Pinpoint the cell where the given text exists, returning its (x, y) midpoint coordinate. 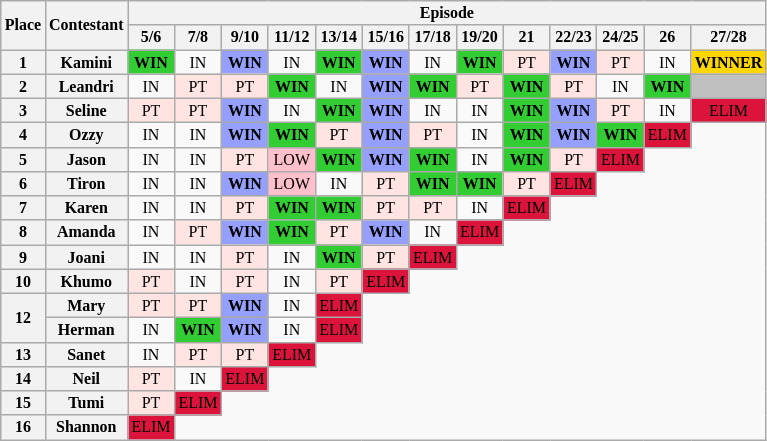
17/18 (432, 37)
24/25 (620, 37)
Seline (86, 110)
Kamini (86, 61)
15 (23, 402)
14 (23, 378)
Neil (86, 378)
Shannon (86, 427)
Khumo (86, 281)
11/12 (292, 37)
2 (23, 86)
Contestant (86, 24)
Tiron (86, 183)
5/6 (152, 37)
Episode (448, 12)
13/14 (338, 37)
22/23 (574, 37)
Sanet (86, 354)
Herman (86, 329)
Joani (86, 256)
Place (23, 24)
6 (23, 183)
12 (23, 318)
Jason (86, 159)
3 (23, 110)
Amanda (86, 232)
Mary (86, 305)
Leandri (86, 86)
5 (23, 159)
19/20 (480, 37)
Karen (86, 207)
WINNER (728, 61)
Ozzy (86, 134)
7/8 (198, 37)
9/10 (244, 37)
15/16 (386, 37)
27/28 (728, 37)
Tumi (86, 402)
9 (23, 256)
26 (668, 37)
8 (23, 232)
16 (23, 427)
21 (526, 37)
1 (23, 61)
10 (23, 281)
7 (23, 207)
4 (23, 134)
13 (23, 354)
